Output the [x, y] coordinate of the center of the cell containing the given text.  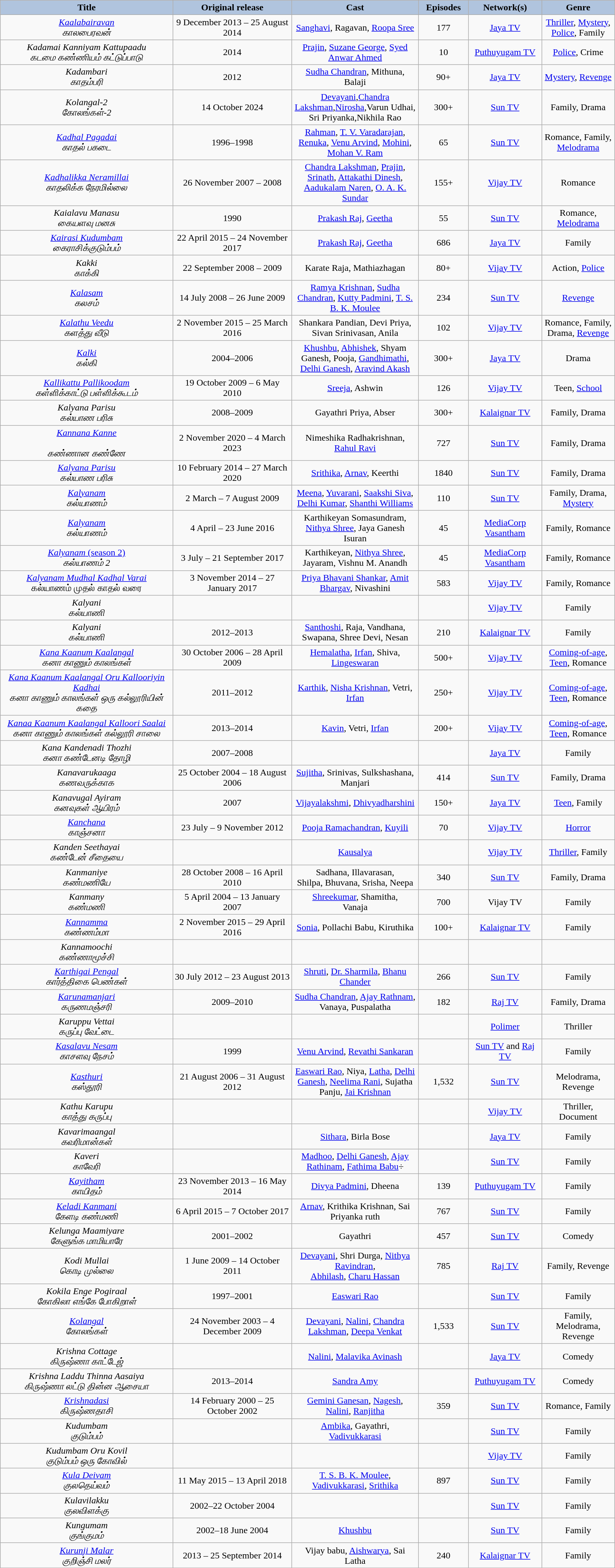
Sudha Chandran, Mithuna, Balaji [355, 77]
500+ [444, 657]
14 October 2024 [233, 107]
90+ [444, 77]
1840 [444, 473]
2011–2012 [233, 692]
Thriller, Mystery, Police, Family [578, 28]
Original release [233, 8]
24 November 2003 – 4 December 2009 [233, 1326]
Kasthuri கஸ்தூரி [86, 1081]
Kausalya [355, 852]
Kanmaniye கண்மணியே [86, 878]
Shankara Pandian, Devi Priya, Sivan Srinivasan, Anila [355, 327]
Kadambari காதம்பரி [86, 77]
1997–2001 [233, 1296]
Karuppu Vettai கருப்பு வேட்டை [86, 1027]
250+ [444, 692]
Arnav, Krithika Krishnan, Sai Priyanka ruth [355, 1211]
21 August 2006 – 31 August 2012 [233, 1081]
Cast [355, 8]
Romance, Family [578, 1406]
Krishna Laddu Thinna Aasaiya கிருஷ்ணா லட்டு தின்ன ஆசையா [86, 1381]
Sanghavi, Ragavan, Roopa Sree [355, 28]
Family, Drama, Mystery [578, 498]
Kana Kaanum Kaalangal கனா காணும் காலங்கள் [86, 657]
Kallikattu Pallikoodam கள்ளிக்காட்டு பள்ளிக்கூடம் [86, 388]
Genre [578, 8]
1990 [233, 218]
767 [444, 1211]
2013 – 25 September 2014 [233, 1555]
30 July 2012 – 23 August 2013 [233, 977]
727 [444, 443]
Kanaa Kaanum Kaalangal Kalloori Saalai கனா காணும் காலங்கள் கல்லூரி சாலை [86, 728]
Romance [578, 183]
457 [444, 1236]
1,532 [444, 1081]
Gayathri [355, 1236]
2 November 2015 – 25 March 2016 [233, 327]
1,533 [444, 1326]
Kulavilakku குலவிளக்கு [86, 1506]
Kudumbam Oru Kovil குடும்பம் ஒரு கோவில் [86, 1456]
Karthik, Nisha Krishnan, Vetri, Irfan [355, 692]
Devayani,Chandra Lakshman,Nirosha,Varun Udhai, Sri Priyanka,Nikhila Rao [355, 107]
1 June 2009 – 14 October 2011 [233, 1266]
Kolangal-2 கோலங்கள்-2 [86, 107]
Kairasi Kudumbam கைராசிக்குடும்பம் [86, 243]
3 July – 21 September 2017 [233, 558]
Vijayalakshmi, Dhivyadharshini [355, 803]
150+ [444, 803]
Thriller, Document [578, 1112]
Romance, Family, Drama, Revenge [578, 327]
3 November 2014 – 27 January 2017 [233, 583]
2004–2006 [233, 358]
Kodi Mullai கொடி முல்லை [86, 1266]
Drama [578, 358]
Kurunji Malar குறிஞ்சி மலர் [86, 1555]
2008–2009 [233, 413]
Kasalavu Nesam காசளவு நேசம் [86, 1051]
Kaialavu Manasu கையளவு மனசு [86, 218]
Karate Raja, Mathiazhagan [355, 268]
Kakki காக்கி [86, 268]
Chandra Lakshman, Prajin, Srinath, Attakathi Dinesh, Aadukalam Naren, O. A. K. Sundar [355, 183]
5 April 2004 – 13 January 2007 [233, 902]
Kula Deivam குலதெய்வம் [86, 1480]
55 [444, 218]
Romance, Family, Melodrama [578, 142]
2 March – 7 August 2009 [233, 498]
Priya Bhavani Shankar, Amit Bhargav, Nivashini [355, 583]
Sun TV and Raj TV [505, 1051]
6 April 2015 – 7 October 2017 [233, 1211]
700 [444, 902]
Kanden Seethayai கண்டேன் சீதையை [86, 852]
Kannamoochi கண்ணாமூச்சி [86, 952]
Sandra Amy [355, 1381]
240 [444, 1555]
Kelunga Maamiyare கேளுங்க மாமியாரே [86, 1236]
Kalyanam Mudhal Kadhal Varai கல்யாணம் முதல் காதல் வரை [86, 583]
Venu Arvind, Revathi Sankaran [355, 1051]
Thriller [578, 1027]
Kannana Kanne கண்ணான கண்ணே [86, 443]
Mystery, Revenge [578, 77]
Action, Police [578, 268]
785 [444, 1266]
22 April 2015 – 24 November 2017 [233, 243]
126 [444, 388]
Kolangal கோலங்கள் [86, 1326]
Kokila Enge Pogiraal கோகிலா எங்கே போகிறாள் [86, 1296]
Kalyanam (season 2) கல்யாணம் 2 [86, 558]
Kannamma கண்ணம்மா [86, 927]
9 December 2013 – 25 August 2014 [233, 28]
10 [444, 52]
Kaalabairavan காலபைரவன் [86, 28]
Family, Revenge [578, 1266]
Ambika, Gayathri, Vadivukkarasi [355, 1431]
Kadhalikka Neramillai காதலிக்க நேரமில்லை [86, 183]
Keladi Kanmani கேளடி கண்மணி [86, 1211]
210 [444, 633]
Kavarimaangal கவரிமான்கள் [86, 1136]
Kalki கல்கி [86, 358]
Teen, Family [578, 803]
2007 [233, 803]
14 February 2000 – 25 October 2002 [233, 1406]
Rahman, T. V. Varadarajan, Renuka, Venu Arvind, Mohini, Mohan V. Ram [355, 142]
155+ [444, 183]
Kanavarukaaga கணவருக்காக [86, 777]
Vijay babu, Aishwarya, Sai Latha [355, 1555]
2 November 2015 – 29 April 2016 [233, 927]
Kanavugal Ayiram கனவுகள் ஆயிரம் [86, 803]
234 [444, 298]
Kathu Karupu காத்து கருப்பு [86, 1112]
2012–2013 [233, 633]
686 [444, 243]
2007–2008 [233, 753]
Krishnadasi கிருஷ்ணதாசி [86, 1406]
Easwari Rao [355, 1296]
2012 [233, 77]
Kadhal Pagadai காதல் பகடை [86, 142]
Gayathri Priya, Abser [355, 413]
Pooja Ramachandran, Kuyili [355, 828]
19 October 2009 – 6 May 2010 [233, 388]
110 [444, 498]
Kayitham காயிதம் [86, 1186]
Kana Kaanum Kaalangal Oru Kallooriyin Kadhai கனா காணும் காலங்கள் ஒரு கல்லூரியின் கதை [86, 692]
Kana Kandenadi Thozhi கனா கண்டேனடி தோழி [86, 753]
Meena, Yuvarani, Saakshi Siva, Delhi Kumar, Shanthi Williams [355, 498]
177 [444, 28]
Karthigai Pengal கார்த்திகை பெண்கள் [86, 977]
2002–18 June 2004 [233, 1530]
Thriller, Family [578, 852]
Kalasam கலசம் [86, 298]
Karunamanjari கருணமஞ்சரி [86, 1001]
359 [444, 1406]
Khushbu [355, 1530]
Krishna Cottage கிருஷ்ணா காட்டேஜ் [86, 1356]
Teen, School [578, 388]
70 [444, 828]
Family, Melodrama, Revenge [578, 1326]
100+ [444, 927]
Sreeja, Ashwin [355, 388]
Sudha Chandran, Ajay Rathnam, Vanaya, Puspalatha [355, 1001]
11 May 2015 – 13 April 2018 [233, 1480]
897 [444, 1480]
23 November 2013 – 16 May 2014 [233, 1186]
139 [444, 1186]
Kungumam குங்குமம் [86, 1530]
Kalathu Veedu களத்து வீடு [86, 327]
65 [444, 142]
Kanchana காஞ்சனா [86, 828]
Kanmany கண்மணி [86, 902]
25 October 2004 – 18 August 2006 [233, 777]
Madhoo, Delhi Ganesh, Ajay Rathinam, Fathima Babu÷ [355, 1161]
2009–2010 [233, 1001]
T. S. B. K. Moulee, Vadivukkarasi, Srithika [355, 1480]
1999 [233, 1051]
Karthikeyan, Nithya Shree, Jayaram, Vishnu M. Anandh [355, 558]
28 October 2008 – 16 April 2010 [233, 878]
80+ [444, 268]
Revenge [578, 298]
Prajin, Suzane George, Syed Anwar Ahmed [355, 52]
Nimeshika Radhakrishnan, Rahul Ravi [355, 443]
Romance, Melodrama [578, 218]
Santhoshi, Raja, Vandhana, Swapana, Shree Devi, Nesan [355, 633]
Kavin, Vetri, Irfan [355, 728]
Kadamai Kanniyam Kattupaadu கடமை கண்ணியம் கட்டுப்பாடு [86, 52]
Melodrama, Revenge [578, 1081]
10 February 2014 – 27 March 2020 [233, 473]
Title [86, 8]
583 [444, 583]
102 [444, 327]
Srithika, Arnav, Keerthi [355, 473]
30 October 2006 – 28 April 2009 [233, 657]
Divya Padmini, Dheena [355, 1186]
Sadhana, Illavarasan,Shilpa, Bhuvana, Srisha, Neepa [355, 878]
Nalini, Malavika Avinash [355, 1356]
182 [444, 1001]
Ramya Krishnan, Sudha Chandran, Kutty Padmini, T. S. B. K. Moulee [355, 298]
22 September 2008 – 2009 [233, 268]
414 [444, 777]
Polimer [505, 1027]
4 April – 23 June 2016 [233, 528]
Kaveri காவேரி [86, 1161]
26 November 2007 – 2008 [233, 183]
Shruti, Dr. Sharmila, Bhanu Chander [355, 977]
2014 [233, 52]
Easwari Rao, Niya, Latha, Delhi Ganesh, Neelima Rani, Sujatha Panju, Jai Krishnan [355, 1081]
Karthikeyan Somasundram, Nithya Shree, Jaya Ganesh Isuran [355, 528]
1996–1998 [233, 142]
Sithara, Birla Bose [355, 1136]
2002–22 October 2004 [233, 1506]
2 November 2020 – 4 March 2023 [233, 443]
Episodes [444, 8]
Horror [578, 828]
Police, Crime [578, 52]
Gemini Ganesan, Nagesh, Nalini, Ranjitha [355, 1406]
Devayani, Shri Durga, Nithya Ravindran,Abhilash, Charu Hassan [355, 1266]
Devayani, Nalini, Chandra Lakshman, Deepa Venkat [355, 1326]
266 [444, 977]
2001–2002 [233, 1236]
Hemalatha, Irfan, Shiva, Lingeswaran [355, 657]
Network(s) [505, 8]
23 July – 9 November 2012 [233, 828]
Shreekumar, Shamitha,Vanaja [355, 902]
14 July 2008 – 26 June 2009 [233, 298]
Kudumbam குடும்பம் [86, 1431]
Sonia, Pollachi Babu, Kiruthika [355, 927]
Sujitha, Srinivas, Sulkshashana, Manjari [355, 777]
200+ [444, 728]
Khushbu, Abhishek, Shyam Ganesh, Pooja, Gandhimathi, Delhi Ganesh, Aravind Akash [355, 358]
340 [444, 878]
